From the cell containing the given text, extract its center point as (x, y) coordinate. 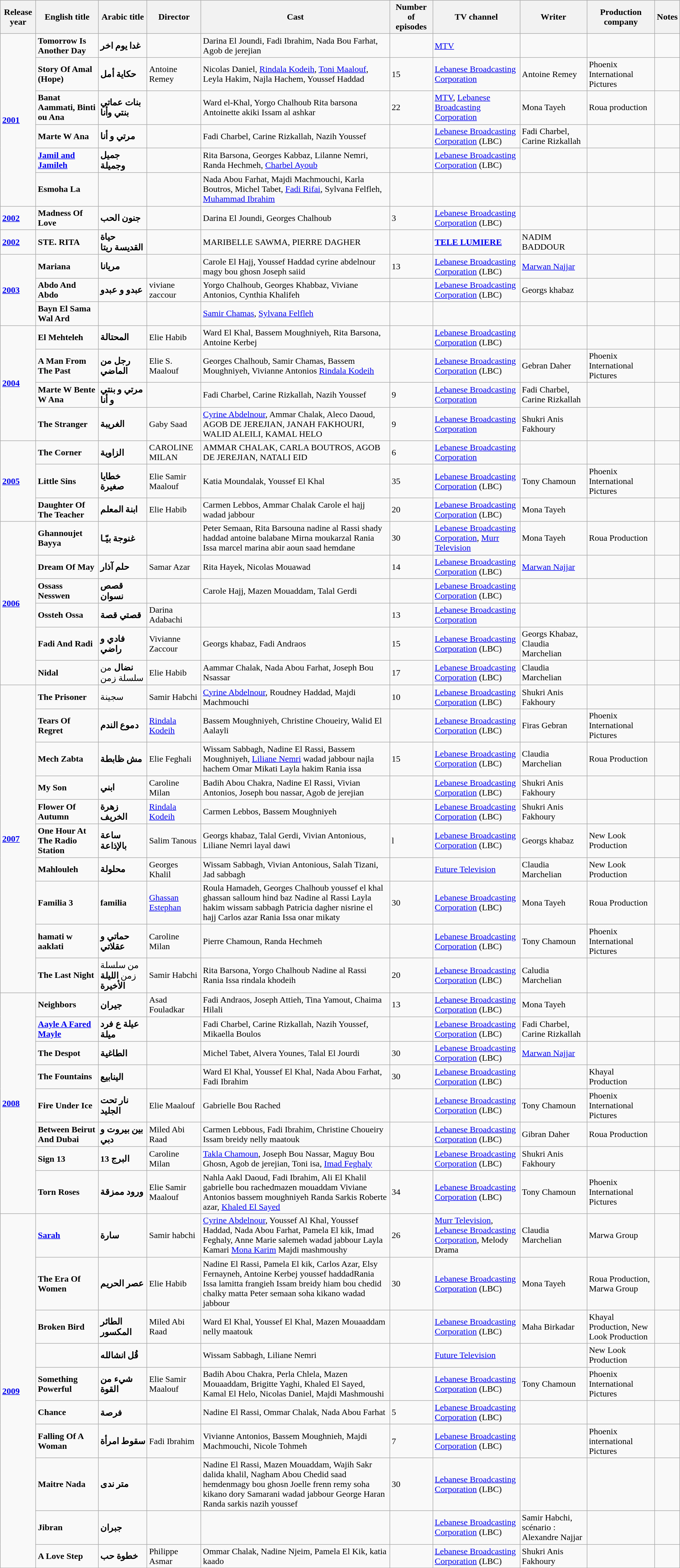
مرتي و أنا (123, 136)
Badih Abou Chakra, Nadine El Rassi, Vivian Antonios, Joseph bou nassar, Agob de jerejian (295, 787)
ورود ممزقة (123, 1192)
Nicolas Daniel, Rindala Kodeih, Toni Maalouf, Leyla Hakim, Najla Hachem, Youssef Haddad (295, 74)
Mahlouleh (67, 869)
TV channel (476, 17)
Mech Zabta (67, 759)
ابني (123, 787)
Notes (668, 17)
Carole Hajj, Mazen Mouaddam, Talal Gerdi (295, 591)
البرج 13 (123, 1158)
فرصة (123, 1412)
سقوط امرأة (123, 1441)
2003 (18, 290)
A Love Step (67, 1556)
ابنة المعلم (123, 509)
Samir Chamas, Sylvana Felfleh (295, 313)
Phoenix international Pictures (621, 1441)
Fadi Charbel, Carine Rizkallah, Nazih Youssef, Mikaella Boulos (295, 1029)
Nadine El Rassi, Ommar Chalak, Nada Abou Farhat (295, 1412)
ساعة بالإذاعة (123, 841)
Jamil and Jamileh (67, 160)
hamati w aaklati (67, 941)
الطاغية (123, 1053)
The Stranger (67, 424)
AMMAR CHALAK, CARLA BOUTROS, AGOB DE JEREJIAN, NATALI EID (295, 453)
Elie Feghali (174, 759)
نضال من سلسلة زمن (123, 673)
2005 (18, 481)
Wissam Sabbagh, Vivian Antonious, Salah Tizani, Jad sabbagh (295, 869)
Story Of Amal (Hope) (67, 74)
Bassem Moughniyeh, Christine Choueiry, Walid El Aalayli (295, 725)
Maha Birkadar (553, 1327)
CAROLINE MILAN (174, 453)
Takla Chamoun, Joseph Bou Nassar, Maguy Bou Ghosn, Agob de jerejian, Toni isa, Imad Feghaly (295, 1158)
Maitre Nada (67, 1484)
35 (411, 481)
قصص نسوان (123, 591)
Darina El Joundi, Fadi Ibrahim, Nada Bou Farhat, Agob de jerejian (295, 46)
One Hour At The Radio Station (67, 841)
Nidal (67, 673)
viviane zaccour (174, 290)
2009 (18, 1391)
عبدو و عبدو (123, 290)
Ward El Khal, Youssef El Khal, Nada Abou Farhat, Fadi Ibrahim (295, 1077)
زهرة الخريف (123, 812)
Khayal Production, New Look Production (621, 1327)
قصتي قصة (123, 615)
Fire Under Ice (67, 1105)
Gibran Daher (553, 1134)
Daughter Of The Teacher (67, 509)
من سلسلة زمن الليلة الأخيرة (123, 975)
26 (411, 1236)
Fadi Ibrahim (174, 1441)
Gaby Saad (174, 424)
Marte W Ana (67, 136)
3 (411, 218)
Salim Tanous (174, 841)
MARIBELLE SAWMA, PIERRE DAGHER (295, 242)
غنوجة بيّـا (123, 538)
The Last Night (67, 975)
بين بيروت و دبي (123, 1134)
بنات عماتي بنتي وأنا (123, 108)
Rita Hayek, Nicolas Mouawad (295, 567)
حلم آذار (123, 567)
Ghassan Estephan (174, 903)
Carmen Lebbous, Fadi Ibrahim, Christine Choueiry Issam breidy nelly maatouk (295, 1134)
Carmen Lebbos, Bassem Moughniyeh (295, 812)
English title (67, 17)
Director (174, 17)
Yorgo Chalhoub, Georges Khabbaz, Viviane Antonios, Cynthia Khalifeh (295, 290)
Roua production (621, 108)
Writer (553, 17)
جميل وجميلة (123, 160)
Torn Roses (67, 1192)
Something Powerful (67, 1384)
Marte W Bente W Ana (67, 395)
Madness Of Love (67, 218)
خطايا صغيرة (123, 481)
Badih Abou Chakra, Perla Chlela, Mazen Mouaaddam, Brigitte Yaghi, Khaled El Sayed, Kamal El Helo, Nicolas Daniel, Majdi Mashmoushi (295, 1384)
Elie Maalouf (174, 1105)
Carmen Lebbos, Ammar Chalak Carole el hajj wadad jabbour (295, 509)
الغريبة (123, 424)
2008 (18, 1103)
6 (411, 453)
5 (411, 1412)
Familia 3 (67, 903)
Gabrielle Bou Rached (295, 1105)
سجينة (123, 697)
Lebanese Broadcasting Corporation, Murr Television (476, 538)
الطائر المكسور (123, 1327)
Banat Aammati, Binti ou Ana (67, 108)
Georgs Khabaz, Claudia Marchelian (553, 644)
2004 (18, 383)
2001 (18, 120)
Cyrine Abdelnour, Roudney Haddad, Majdi Machmouchi (295, 697)
Caludia Marchelian (553, 975)
شيء من القوة (123, 1384)
l (411, 841)
Ward el-Khal, Yorgo Chalhoub Rita barsona Antoinette akiki Issam al ashkar (295, 108)
محلولة (123, 869)
Samir habchi (174, 1236)
My Son (67, 787)
Vivianne Antonios, Bassem Moughnieh, Majdi Machmouchi, Nicole Tohmeh (295, 1441)
Little Sins (67, 481)
Neighbors (67, 1004)
Number of episodes (411, 17)
جنون الحب (123, 218)
Ward El Khal, Bassem Moughniyeh, Rita Barsona, Antoine Kerbej (295, 337)
Esmoha La (67, 189)
حكاية أمل (123, 74)
Ossass Nesswen (67, 591)
Samir Habchi, scénario : Alexandre Najjar (553, 1527)
الينابيع (123, 1077)
Cyrine Abdelnour, Ammar Chalak, Aleco Daoud, AGOB DE JEREJIAN, JANAH FAKHOURI, WALID ALEILI, KAMAL HELO (295, 424)
Chance (67, 1412)
14 (411, 567)
NADIM BADDOUR (553, 242)
Carole El Hajj, Youssef Haddad cyrine abdelnour magy bou ghosn Joseph saiid (295, 266)
Cast (295, 17)
STE. RITA (67, 242)
Broken Bird (67, 1327)
Ommar Chalak, Nadine Njeim, Pamela El Kik, katia kaado (295, 1556)
Bayn El Sama Wal Ard (67, 313)
Georges Khalil (174, 869)
Fadi Andraos, Joseph Attieh, Tina Yamout, Chaima Hilali (295, 1004)
Georgs khabaz, Fadi Andraos (295, 644)
Rita Barsona, Georges Kabbaz, Lilanne Nemri, Randa Hechmeh, Charbel Ayoub (295, 160)
22 (411, 108)
Sarah (67, 1236)
2006 (18, 603)
The Corner (67, 453)
سارة (123, 1236)
نار تحت الجليد (123, 1105)
Wissam Sabbagh, Nadine El Rassi, Bassem Moughniyeh, Liliane Nemri wadad jabbour najla hachem Omar Mikati Layla hakim Rania issa (295, 759)
Tears Of Regret (67, 725)
Ossteh Ossa (67, 615)
Aayle A Fared Mayle (67, 1029)
الزاوية (123, 453)
Flower Of Autumn (67, 812)
Khayal Production (621, 1077)
Elie S. Maalouf (174, 366)
Sign 13 (67, 1158)
Firas Gebran (553, 725)
Asad Fouladkar (174, 1004)
Gebran Daher (553, 366)
Georgs khabaz, Talal Gerdi, Vivian Antonious, Liliane Nemri layal dawi (295, 841)
Georges Chalhoub, Samir Chamas, Bassem Moughniyeh, Vivianne Antonios Rindala Kodeih (295, 366)
عصر الحريم (123, 1283)
Jibran (67, 1527)
A Man From The Past (67, 366)
Marwa Group (621, 1236)
Darina El Joundi, Georges Chalhoub (295, 218)
جبران (123, 1527)
Samar Azar (174, 567)
مريانا (123, 266)
قُل انشالله (123, 1355)
عيلة ع فرد ميلة (123, 1029)
Peter Semaan, Rita Barsouna nadine al Rassi shady haddad antoine balabane Mirna moukarzal Rania Issa marcel marina abir aoun saad hemdane (295, 538)
The Despot (67, 1053)
Vivianne Zaccour (174, 644)
Arabic title (123, 17)
Falling Of A Woman (67, 1441)
حماتي و عقلاتي (123, 941)
Katia Moundalak, Youssef El Khal (295, 481)
Abdo And Abdo (67, 290)
10 (411, 697)
The Era Of Women (67, 1283)
2007 (18, 839)
Nada Abou Farhat, Majdi Machmouchi, Karla Boutros, Michel Tabet, Fadi Rifai, Sylvana Felfleh, Muhammad Ibrahim (295, 189)
المحتالة (123, 337)
The Fountains (67, 1077)
Michel Tabet, Alvera Younes, Talal El Jourdi (295, 1053)
Ward El Khal, Youssef El Khal, Mazen Mouaaddam nelly maatouk (295, 1327)
Pierre Chamoun, Randa Hechmeh (295, 941)
جيران (123, 1004)
Production company (621, 17)
دموع الندم (123, 725)
رجل من الماضي (123, 366)
غدا يوم اخر (123, 46)
مش ظابطة (123, 759)
7 (411, 1441)
Ghannoujet Bayya (67, 538)
MTV (476, 46)
حياة القديسة ريتا (123, 242)
17 (411, 673)
Dream Of May (67, 567)
Tomorrow Is Another Day (67, 46)
familia (123, 903)
Fadi And Radi (67, 644)
Roua Production, Marwa Group (621, 1283)
El Mehteleh (67, 337)
Wissam Sabbagh, Liliane Nemri (295, 1355)
متر ندى (123, 1484)
Rita Barsona, Yorgo Chalhoub Nadine al Rassi Rania Issa rindala khodeih (295, 975)
Darina Adabachi (174, 615)
34 (411, 1192)
فادي و راضي (123, 644)
Mariana (67, 266)
Philippe Asmar (174, 1556)
Aammar Chalak, Nada Abou Farhat, Joseph Bou Nsassar (295, 673)
MTV, Lebanese Broadcasting Corporation (476, 108)
Release year (18, 17)
مرتي و بنتي و أنا (123, 395)
TELE LUMIERE (476, 242)
Murr Television, Lebanese Broadcasting Corporation, Melody Drama (476, 1236)
خطوة حب (123, 1556)
The Prisoner (67, 697)
Between Beirut And Dubai (67, 1134)
